Find where the given text appears and provide that cell's center as [X, Y] coordinate. 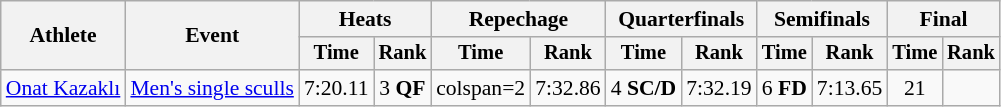
colspan=2 [480, 88]
Semifinals [822, 19]
7:32.86 [568, 88]
Repechage [518, 19]
Men's single sculls [212, 88]
4 SC/D [644, 88]
Final [943, 19]
Heats [365, 19]
Athlete [64, 36]
7:20.11 [336, 88]
Quarterfinals [682, 19]
7:32.19 [718, 88]
Onat Kazaklı [64, 88]
3 QF [403, 88]
6 FD [784, 88]
Event [212, 36]
21 [914, 88]
7:13.65 [850, 88]
